Capture the cell that displays the provided text and extract its [x, y] central coordinate. 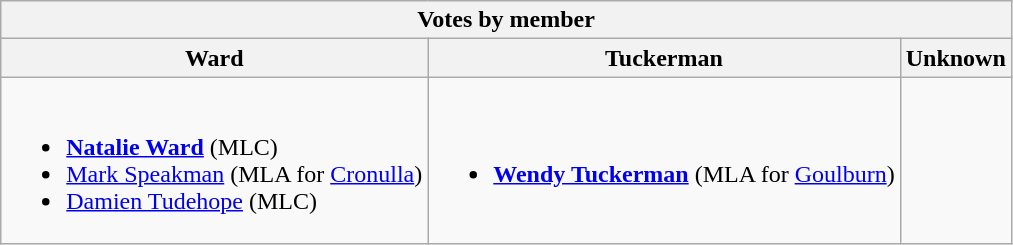
Natalie Ward (MLC)Mark Speakman (MLA for Cronulla)Damien Tudehope (MLC) [214, 160]
Wendy Tuckerman (MLA for Goulburn) [664, 160]
Ward [214, 58]
Tuckerman [664, 58]
Votes by member [506, 20]
Unknown [956, 58]
